Determine the (X, Y) coordinate at the center of the cell enclosing the given text.  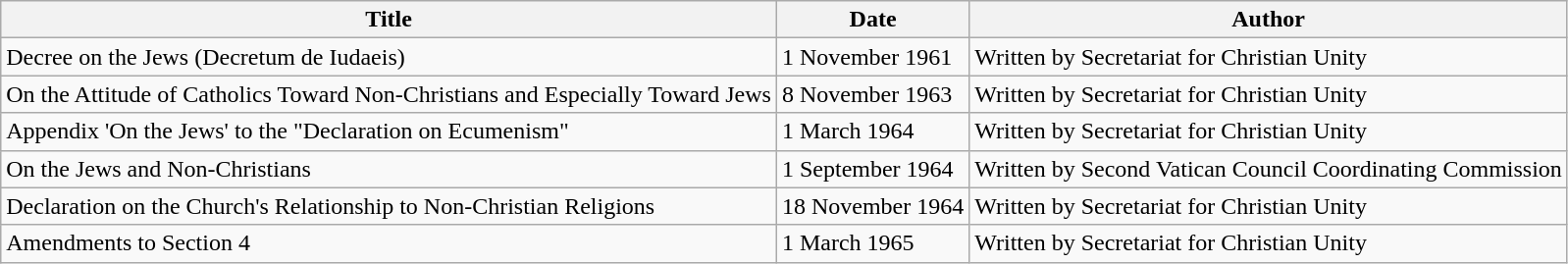
8 November 1963 (872, 94)
1 March 1965 (872, 243)
1 March 1964 (872, 132)
On the Attitude of Catholics Toward Non-Christians and Especially Toward Jews (389, 94)
Declaration on the Church's Relationship to Non-Christian Religions (389, 206)
Decree on the Jews (Decretum de Iudaeis) (389, 57)
Amendments to Section 4 (389, 243)
Written by Second Vatican Council Coordinating Commission (1269, 169)
18 November 1964 (872, 206)
On the Jews and Non-Christians (389, 169)
Author (1269, 20)
1 September 1964 (872, 169)
Title (389, 20)
1 November 1961 (872, 57)
Date (872, 20)
Appendix 'On the Jews' to the "Declaration on Ecumenism" (389, 132)
